Detect which cell encompasses the target text, then output its [X, Y] center coordinate. 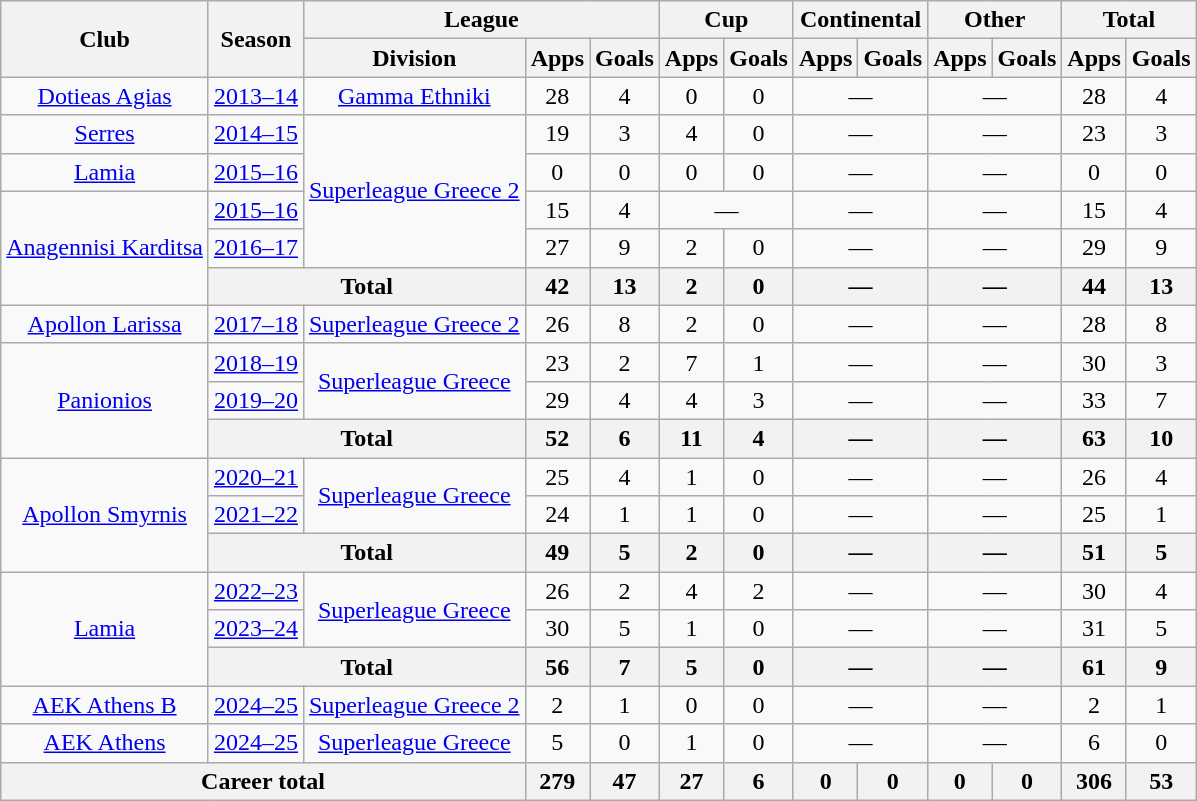
2017–18 [256, 324]
Season [256, 39]
33 [1094, 400]
2016–17 [256, 248]
31 [1094, 629]
2014–15 [256, 134]
Dotieas Agias [105, 96]
44 [1094, 286]
2018–19 [256, 362]
Division [414, 58]
49 [557, 553]
2013–14 [256, 96]
Cup [726, 20]
Other [995, 20]
Serres [105, 134]
11 [691, 438]
Apollon Larissa [105, 324]
Continental [860, 20]
63 [1094, 438]
24 [557, 515]
47 [625, 781]
61 [1094, 667]
2021–22 [256, 515]
51 [1094, 553]
AEK Athens B [105, 705]
2020–21 [256, 477]
53 [1161, 781]
Apollon Smyrnis [105, 515]
Anagennisi Karditsa [105, 248]
Panionios [105, 400]
306 [1094, 781]
56 [557, 667]
2019–20 [256, 400]
279 [557, 781]
2022–23 [256, 591]
AEK Athens [105, 743]
10 [1161, 438]
2023–24 [256, 629]
42 [557, 286]
Career total [263, 781]
League [481, 20]
52 [557, 438]
Gamma Ethniki [414, 96]
19 [557, 134]
Club [105, 39]
